Detect which cell encompasses the target text, then output its (X, Y) center coordinate. 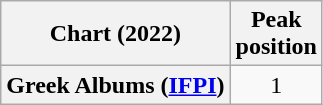
Greek Albums (IFPI) (116, 85)
Chart (2022) (116, 34)
Peakposition (276, 34)
1 (276, 85)
